Provide the (X, Y) coordinate of the cell's center where the given text is located.  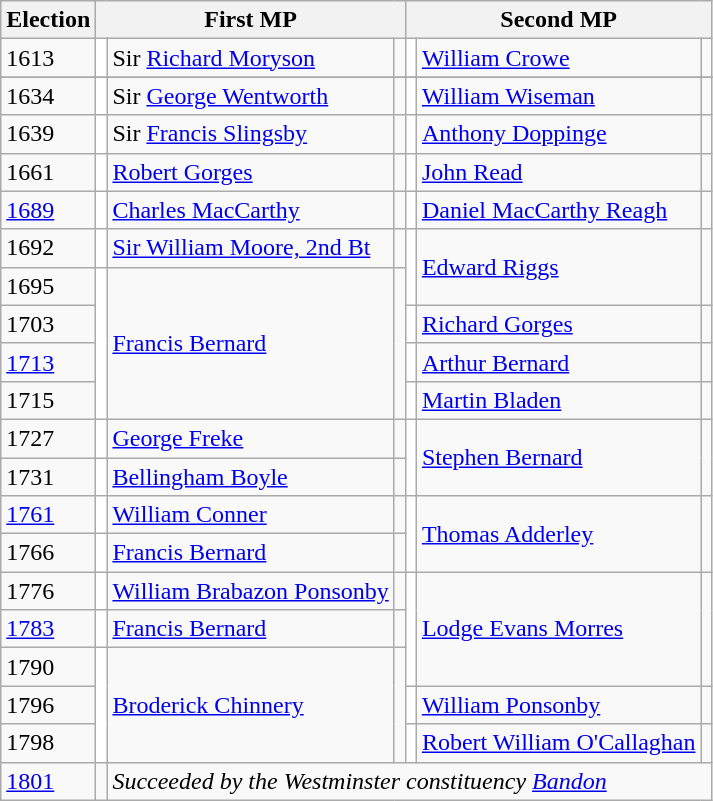
Sir Richard Moryson (250, 58)
1703 (48, 324)
William Brabazon Ponsonby (250, 591)
1661 (48, 172)
William Wiseman (558, 96)
Daniel MacCarthy Reagh (558, 210)
1801 (48, 781)
1761 (48, 515)
1689 (48, 210)
Charles MacCarthy (250, 210)
Robert Gorges (250, 172)
1776 (48, 591)
Stephen Bernard (558, 457)
Election (48, 20)
1692 (48, 248)
1790 (48, 667)
Second MP (558, 20)
Robert William O'Callaghan (558, 743)
1796 (48, 705)
Martin Bladen (558, 400)
Bellingham Boyle (250, 477)
Arthur Bernard (558, 362)
1731 (48, 477)
1715 (48, 400)
1727 (48, 438)
William Ponsonby (558, 705)
1639 (48, 134)
Succeeded by the Westminster constituency Bandon (410, 781)
Edward Riggs (558, 267)
First MP (251, 20)
Sir George Wentworth (250, 96)
1695 (48, 286)
William Conner (250, 515)
1613 (48, 58)
1766 (48, 553)
Lodge Evans Morres (558, 629)
1783 (48, 629)
1798 (48, 743)
William Crowe (558, 58)
1634 (48, 96)
Thomas Adderley (558, 534)
Sir William Moore, 2nd Bt (250, 248)
1713 (48, 362)
Broderick Chinnery (250, 705)
Richard Gorges (558, 324)
John Read (558, 172)
Sir Francis Slingsby (250, 134)
George Freke (250, 438)
Anthony Doppinge (558, 134)
